Return [X, Y] of the center of cell containing provided text 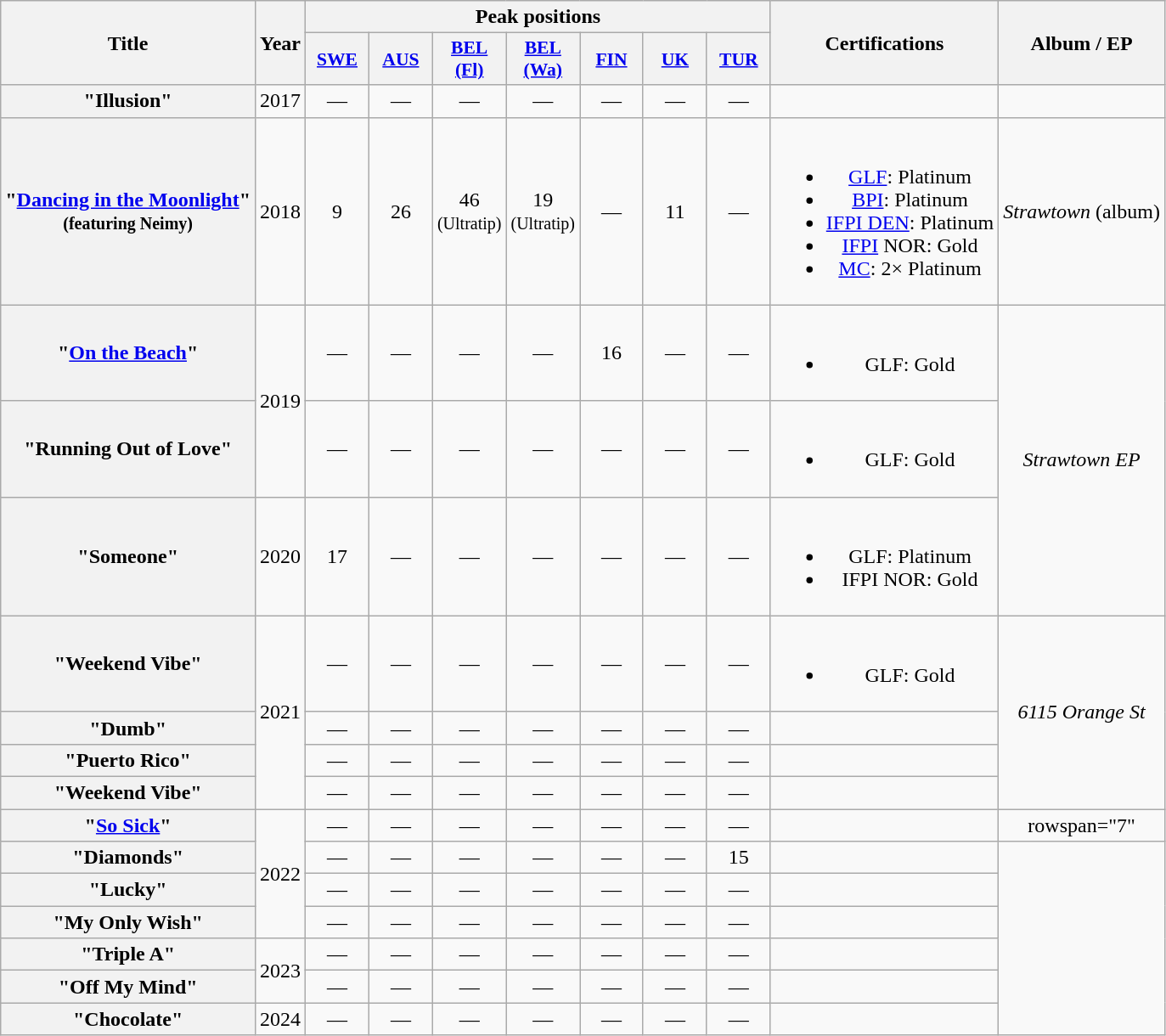
6115 Orange St [1082, 712]
2019 [280, 401]
"Diamonds" [128, 858]
9 [338, 211]
"Dumb" [128, 728]
Year [280, 42]
"Dancing in the Moonlight" (featuring Neimy) [128, 211]
"My Only Wish" [128, 922]
2024 [280, 1019]
2021 [280, 712]
SWE [338, 59]
"Lucky" [128, 890]
2018 [280, 211]
FIN [611, 59]
"Triple A" [128, 954]
"Running Out of Love" [128, 448]
UK [674, 59]
2023 [280, 971]
TUR [739, 59]
"Someone" [128, 556]
2020 [280, 556]
Strawtown EP [1082, 460]
"So Sick" [128, 825]
Certifications [884, 42]
26 [401, 211]
46 (Ultratip) [469, 211]
2017 [280, 101]
"Off My Mind" [128, 987]
"On the Beach" [128, 353]
GLF: PlatinumBPI: PlatinumIFPI DEN: PlatinumIFPI NOR: GoldMC: 2× Platinum [884, 211]
Album / EP [1082, 42]
AUS [401, 59]
rowspan="7" [1082, 825]
GLF: PlatinumIFPI NOR: Gold [884, 556]
11 [674, 211]
17 [338, 556]
Peak positions [538, 17]
"Illusion" [128, 101]
BEL (Wa) [544, 59]
"Puerto Rico" [128, 760]
16 [611, 353]
15 [739, 858]
Strawtown (album) [1082, 211]
BEL (Fl) [469, 59]
2022 [280, 873]
"Chocolate" [128, 1019]
Title [128, 42]
19 (Ultratip) [544, 211]
